Scan for the cell matching the given text and deliver its [x, y] coordinate at center. 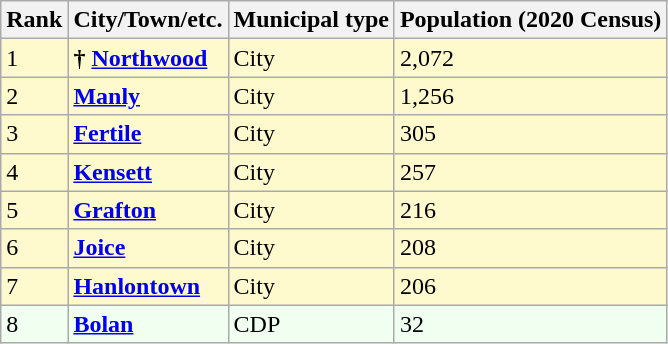
216 [530, 210]
5 [34, 210]
208 [530, 248]
Kensett [148, 172]
32 [530, 324]
Manly [148, 96]
Municipal type [311, 20]
2,072 [530, 58]
Joice [148, 248]
3 [34, 134]
7 [34, 286]
Fertile [148, 134]
4 [34, 172]
257 [530, 172]
Population (2020 Census) [530, 20]
8 [34, 324]
Bolan [148, 324]
Grafton [148, 210]
Rank [34, 20]
206 [530, 286]
1 [34, 58]
City/Town/etc. [148, 20]
6 [34, 248]
305 [530, 134]
CDP [311, 324]
2 [34, 96]
Hanlontown [148, 286]
1,256 [530, 96]
† Northwood [148, 58]
